Identify which cell holds the provided text, then report its [x, y] central coordinate. 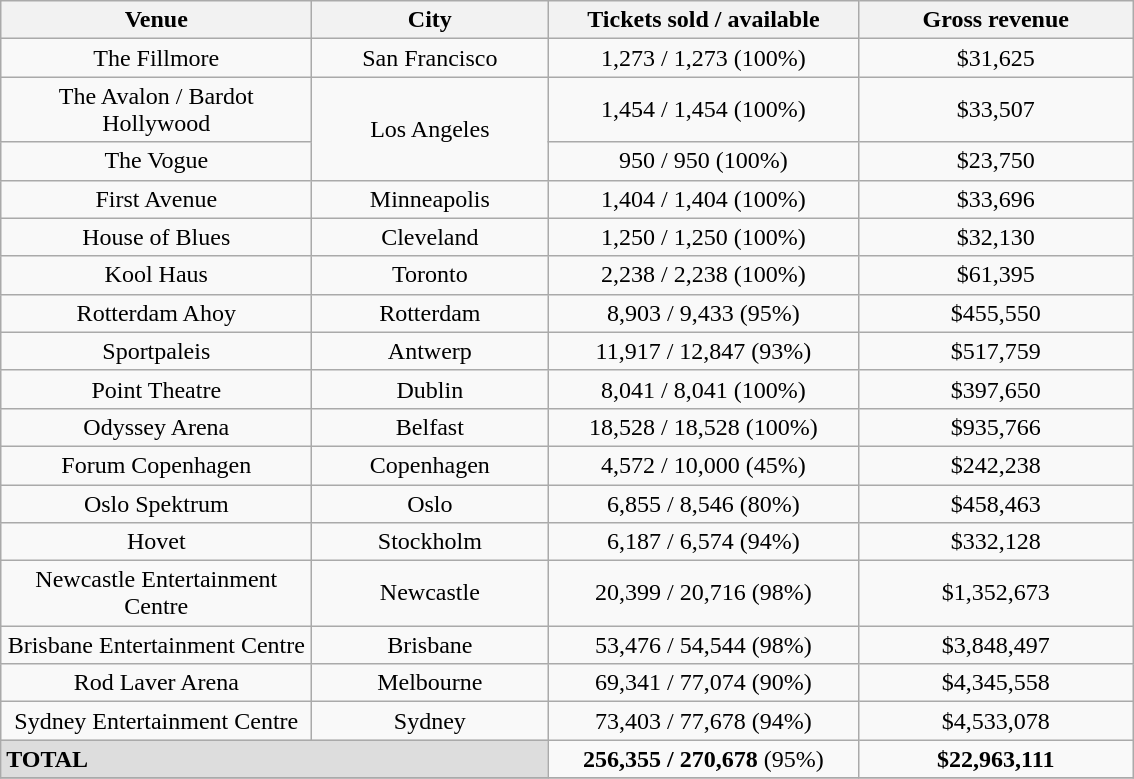
Los Angeles [430, 128]
The Fillmore [156, 58]
$242,238 [996, 465]
$4,345,558 [996, 683]
$455,550 [996, 313]
$33,507 [996, 110]
$3,848,497 [996, 645]
Stockholm [430, 542]
$31,625 [996, 58]
Minneapolis [430, 199]
Sydney Entertainment Centre [156, 721]
$4,533,078 [996, 721]
$1,352,673 [996, 594]
20,399 / 20,716 (98%) [704, 594]
Tickets sold / available [704, 20]
TOTAL [274, 759]
Point Theatre [156, 389]
Rod Laver Arena [156, 683]
Newcastle Entertainment Centre [156, 594]
Dublin [430, 389]
Oslo Spektrum [156, 503]
Gross revenue [996, 20]
$332,128 [996, 542]
Oslo [430, 503]
Rotterdam Ahoy [156, 313]
8,041 / 8,041 (100%) [704, 389]
Hovet [156, 542]
1,273 / 1,273 (100%) [704, 58]
$517,759 [996, 351]
Odyssey Arena [156, 427]
The Avalon / Bardot Hollywood [156, 110]
1,454 / 1,454 (100%) [704, 110]
18,528 / 18,528 (100%) [704, 427]
256,355 / 270,678 (95%) [704, 759]
Venue [156, 20]
The Vogue [156, 161]
4,572 / 10,000 (45%) [704, 465]
Copenhagen [430, 465]
$23,750 [996, 161]
Toronto [430, 275]
$33,696 [996, 199]
City [430, 20]
73,403 / 77,678 (94%) [704, 721]
$61,395 [996, 275]
Antwerp [430, 351]
11,917 / 12,847 (93%) [704, 351]
$458,463 [996, 503]
Brisbane [430, 645]
Kool Haus [156, 275]
$22,963,111 [996, 759]
Melbourne [430, 683]
69,341 / 77,074 (90%) [704, 683]
1,404 / 1,404 (100%) [704, 199]
950 / 950 (100%) [704, 161]
Forum Copenhagen [156, 465]
6,855 / 8,546 (80%) [704, 503]
$32,130 [996, 237]
Cleveland [430, 237]
2,238 / 2,238 (100%) [704, 275]
Rotterdam [430, 313]
House of Blues [156, 237]
Sydney [430, 721]
Belfast [430, 427]
Sportpaleis [156, 351]
6,187 / 6,574 (94%) [704, 542]
1,250 / 1,250 (100%) [704, 237]
$935,766 [996, 427]
Brisbane Entertainment Centre [156, 645]
San Francisco [430, 58]
First Avenue [156, 199]
8,903 / 9,433 (95%) [704, 313]
Newcastle [430, 594]
53,476 / 54,544 (98%) [704, 645]
$397,650 [996, 389]
